Detect which cell encompasses the target text, then output its (X, Y) center coordinate. 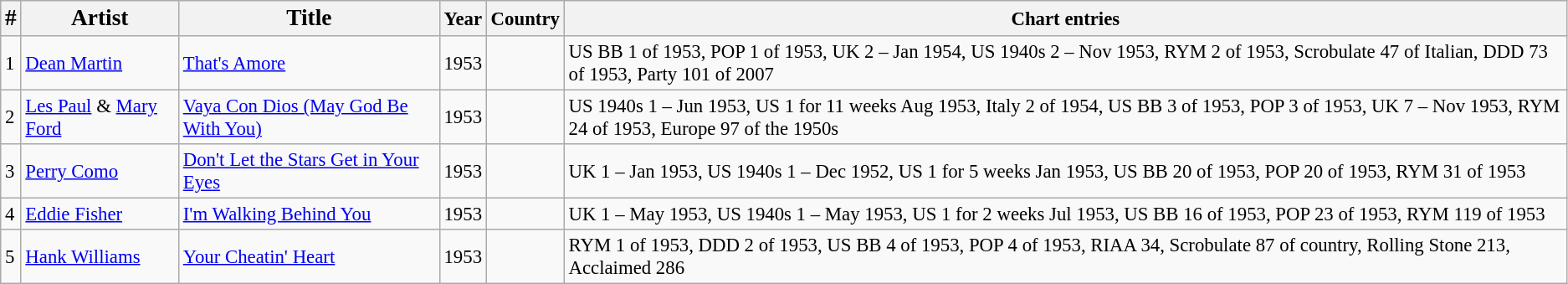
Title (309, 18)
RYM 1 of 1953, DDD 2 of 1953, US BB 4 of 1953, POP 4 of 1953, RIAA 34, Scrobulate 87 of country, Rolling Stone 213, Acclaimed 286 (1065, 256)
5 (11, 256)
Hank Williams (100, 256)
Country (525, 18)
I'm Walking Behind You (309, 214)
US BB 1 of 1953, POP 1 of 1953, UK 2 – Jan 1954, US 1940s 2 – Nov 1953, RYM 2 of 1953, Scrobulate 47 of Italian, DDD 73 of 1953, Party 101 of 2007 (1065, 64)
Vaya Con Dios (May God Be With You) (309, 117)
UK 1 – Jan 1953, US 1940s 1 – Dec 1952, US 1 for 5 weeks Jan 1953, US BB 20 of 1953, POP 20 of 1953, RYM 31 of 1953 (1065, 171)
4 (11, 214)
UK 1 – May 1953, US 1940s 1 – May 1953, US 1 for 2 weeks Jul 1953, US BB 16 of 1953, POP 23 of 1953, RYM 119 of 1953 (1065, 214)
Eddie Fisher (100, 214)
2 (11, 117)
Year (463, 18)
Perry Como (100, 171)
# (11, 18)
Artist (100, 18)
1 (11, 64)
Dean Martin (100, 64)
That's Amore (309, 64)
Les Paul & Mary Ford (100, 117)
Don't Let the Stars Get in Your Eyes (309, 171)
Your Cheatin' Heart (309, 256)
3 (11, 171)
Chart entries (1065, 18)
